For the text-containing cell, return its midpoint in [x, y] coordinate format. 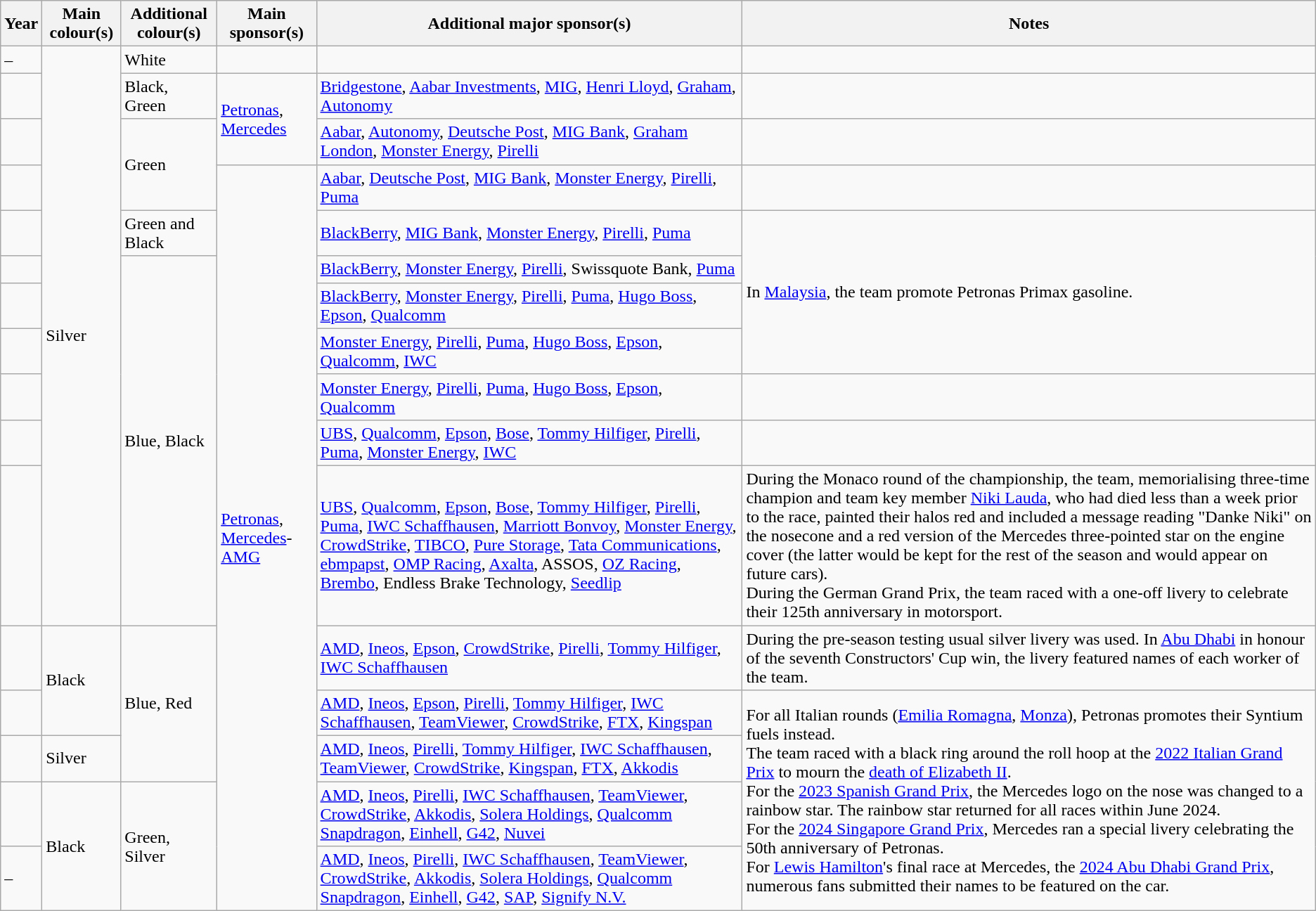
Monster Energy, Pirelli, Puma, Hugo Boss, Epson, Qualcomm, IWC [529, 351]
AMD, Ineos, Epson, Pirelli, Tommy Hilfiger, IWC Schaffhausen, TeamViewer, CrowdStrike, FTX, Kingspan [529, 713]
Additional colour(s) [169, 24]
UBS, Qualcomm, Epson, Bose, Tommy Hilfiger, Pirelli, Puma, Monster Energy, IWC [529, 443]
AMD, Ineos, Pirelli, IWC Schaffhausen, TeamViewer, CrowdStrike, Akkodis, Solera Holdings, Qualcomm Snapdragon, Einhell, G42, SAP, Signify N.V. [529, 879]
Blue, Black [169, 440]
Monster Energy, Pirelli, Puma, Hugo Boss, Epson, Qualcomm [529, 396]
AMD, Ineos, Pirelli, IWC Schaffhausen, TeamViewer, CrowdStrike, Akkodis, Solera Holdings, Qualcomm Snapdragon, Einhell, G42, Nuvei [529, 814]
In Malaysia, the team promote Petronas Primax gasoline. [1029, 292]
Green and Black [169, 233]
Bridgestone, Aabar Investments, MIG, Henri Lloyd, Graham, Autonomy [529, 96]
Green, Silver [169, 846]
Additional major sponsor(s) [529, 24]
AMD, Ineos, Pirelli, Tommy Hilfiger, IWC Schaffhausen, TeamViewer, CrowdStrike, Kingspan, FTX, Akkodis [529, 759]
Aabar, Autonomy, Deutsche Post, MIG Bank, Graham London, Monster Energy, Pirelli [529, 142]
Petronas, Mercedes-AMG [267, 538]
BlackBerry, Monster Energy, Pirelli, Puma, Hugo Boss, Epson, Qualcomm [529, 305]
Green [169, 164]
White [169, 60]
Main sponsor(s) [267, 24]
Year [21, 24]
Black, Green [169, 96]
BlackBerry, Monster Energy, Pirelli, Swissquote Bank, Puma [529, 269]
Blue, Red [169, 704]
AMD, Ineos, Epson, CrowdStrike, Pirelli, Tommy Hilfiger, IWC Schaffhausen [529, 658]
Main colour(s) [82, 24]
Petronas, Mercedes [267, 119]
BlackBerry, MIG Bank, Monster Energy, Pirelli, Puma [529, 233]
Notes [1029, 24]
Aabar, Deutsche Post, MIG Bank, Monster Energy, Pirelli, Puma [529, 187]
